Search for the cell housing the specified text and yield its [X, Y] center coordinate. 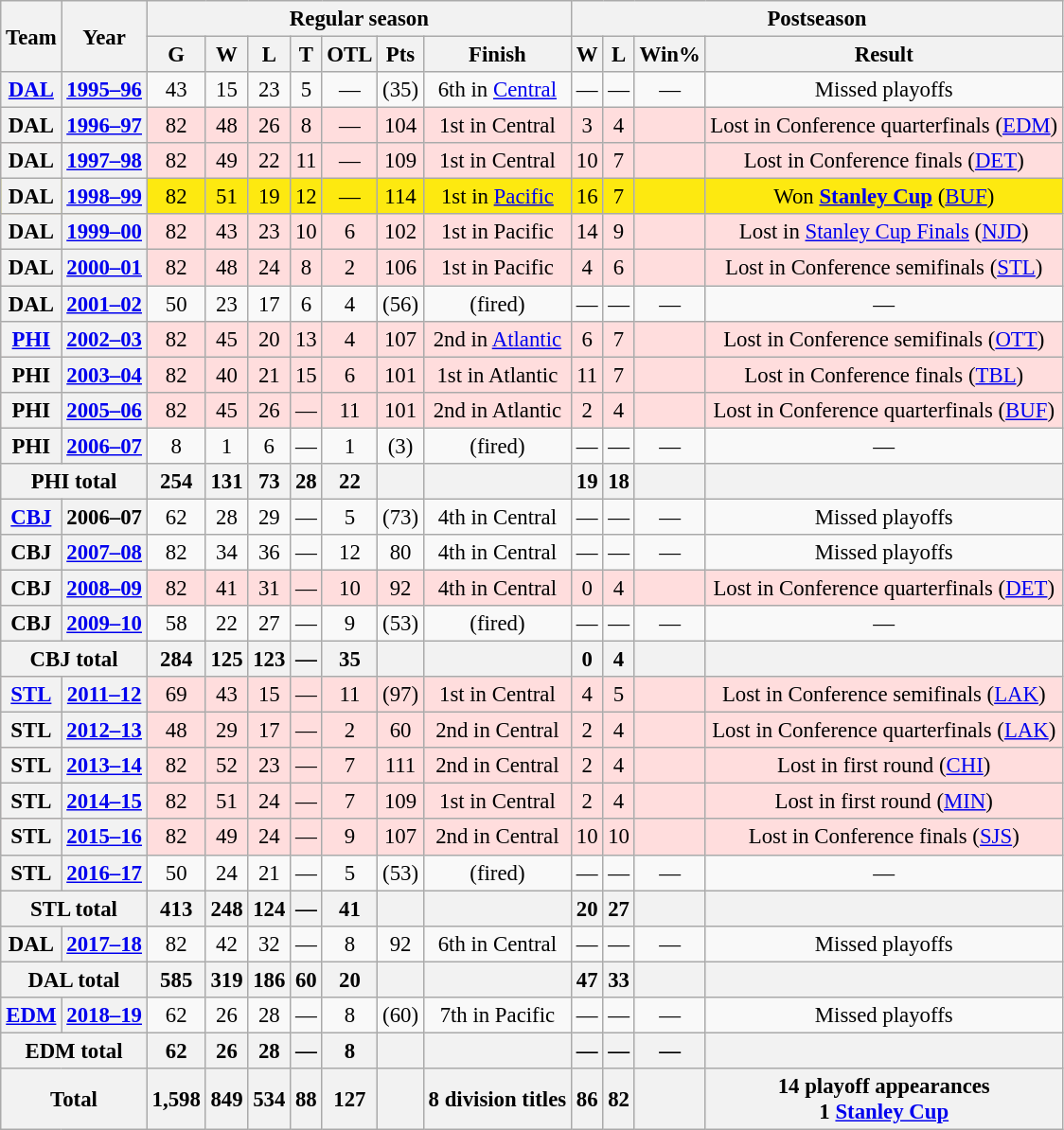
31 [269, 588]
OTL [350, 55]
Result [884, 55]
2002–03 [104, 339]
Total [74, 1100]
Lost in Conference quarterfinals (DET) [884, 588]
Win% [670, 55]
14 [587, 232]
1995–96 [104, 90]
80 [401, 553]
Postseason [816, 19]
(73) [401, 517]
2000–01 [104, 268]
106 [401, 268]
1,598 [176, 1100]
PHI total [74, 482]
413 [176, 909]
2007–08 [104, 553]
EDM total [74, 1051]
102 [401, 232]
2003–04 [104, 375]
Lost in first round (MIN) [884, 802]
73 [269, 482]
8 division titles [497, 1100]
32 [269, 944]
3 [587, 126]
34 [227, 553]
104 [401, 126]
47 [587, 980]
G [176, 55]
2011–12 [104, 695]
35 [350, 660]
2018–19 [104, 1015]
EDM [31, 1015]
2013–14 [104, 766]
(56) [401, 304]
Lost in Conference semifinals (STL) [884, 268]
Won Stanley Cup (BUF) [884, 197]
Lost in Stanley Cup Finals (NJD) [884, 232]
2008–09 [104, 588]
14 playoff appearances1 Stanley Cup [884, 1100]
Lost in Conference finals (SJS) [884, 838]
2016–17 [104, 873]
123 [269, 660]
1999–00 [104, 232]
131 [227, 482]
254 [176, 482]
Year [104, 36]
Lost in Conference quarterfinals (LAK) [884, 731]
849 [227, 1100]
(3) [401, 446]
2012–13 [104, 731]
88 [307, 1100]
STL total [74, 909]
2001–02 [104, 304]
125 [227, 660]
(97) [401, 695]
Team [31, 36]
DAL total [74, 980]
319 [227, 980]
CBJ total [74, 660]
Lost in first round (CHI) [884, 766]
111 [401, 766]
2017–18 [104, 944]
T [307, 55]
2014–15 [104, 802]
Finish [497, 55]
Lost in Conference semifinals (LAK) [884, 695]
1st in Atlantic [497, 375]
13 [307, 339]
Lost in Conference finals (DET) [884, 161]
Lost in Conference quarterfinals (BUF) [884, 410]
Pts [401, 55]
18 [619, 482]
86 [587, 1100]
2005–06 [104, 410]
58 [176, 624]
33 [619, 980]
1998–99 [104, 197]
69 [176, 695]
248 [227, 909]
(35) [401, 90]
284 [176, 660]
534 [269, 1100]
16 [587, 197]
1996–97 [104, 126]
52 [227, 766]
585 [176, 980]
40 [227, 375]
(60) [401, 1015]
Regular season [359, 19]
1997–98 [104, 161]
186 [269, 980]
124 [269, 909]
127 [350, 1100]
Lost in Conference quarterfinals (EDM) [884, 126]
114 [401, 197]
Lost in Conference semifinals (OTT) [884, 339]
42 [227, 944]
36 [269, 553]
Lost in Conference finals (TBL) [884, 375]
2009–10 [104, 624]
7th in Pacific [497, 1015]
2015–16 [104, 838]
